Determine the (X, Y) coordinate at the center of the cell enclosing the given text.  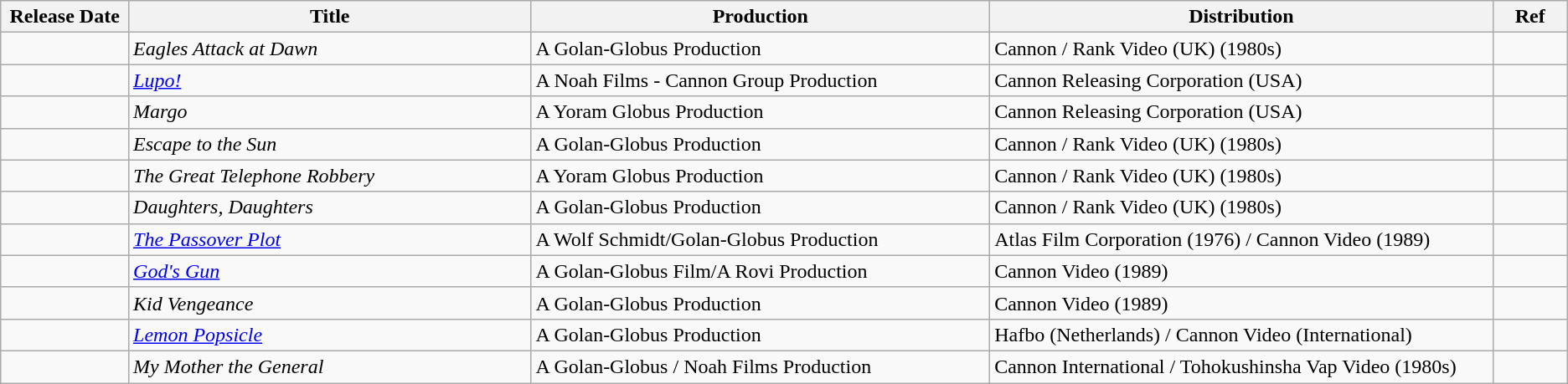
Margo (330, 112)
Eagles Attack at Dawn (330, 49)
Lupo! (330, 80)
Daughters, Daughters (330, 207)
Escape to the Sun (330, 144)
Hafbo (Netherlands) / Cannon Video (International) (1241, 335)
A Wolf Schmidt/Golan-Globus Production (761, 239)
Atlas Film Corporation (1976) / Cannon Video (1989) (1241, 239)
Ref (1529, 17)
A Golan-Globus Film/A Rovi Production (761, 271)
A Noah Films - Cannon Group Production (761, 80)
Title (330, 17)
Kid Vengeance (330, 303)
The Passover Plot (330, 239)
My Mother the General (330, 366)
Lemon Popsicle (330, 335)
The Great Telephone Robbery (330, 176)
Cannon International / Tohokushinsha Vap Video (1980s) (1241, 366)
A Golan-Globus / Noah Films Production (761, 366)
Distribution (1241, 17)
Release Date (65, 17)
Production (761, 17)
God's Gun (330, 271)
